Output the [X, Y] coordinate of the center of the cell containing the given text.  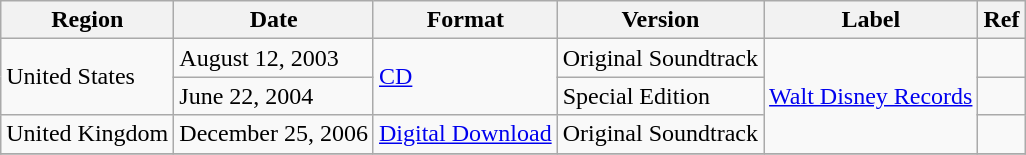
CD [465, 77]
August 12, 2003 [274, 58]
Digital Download [465, 134]
Region [88, 20]
Ref [1002, 20]
Label [871, 20]
June 22, 2004 [274, 96]
United Kingdom [88, 134]
Format [465, 20]
Walt Disney Records [871, 96]
Version [660, 20]
Special Edition [660, 96]
Date [274, 20]
December 25, 2006 [274, 134]
United States [88, 77]
